For the text-containing cell, return its midpoint in [X, Y] coordinate format. 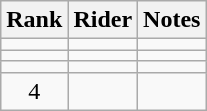
Notes [172, 20]
4 [34, 91]
Rank [34, 20]
Rider [103, 20]
